For the text-containing cell, return its midpoint in [x, y] coordinate format. 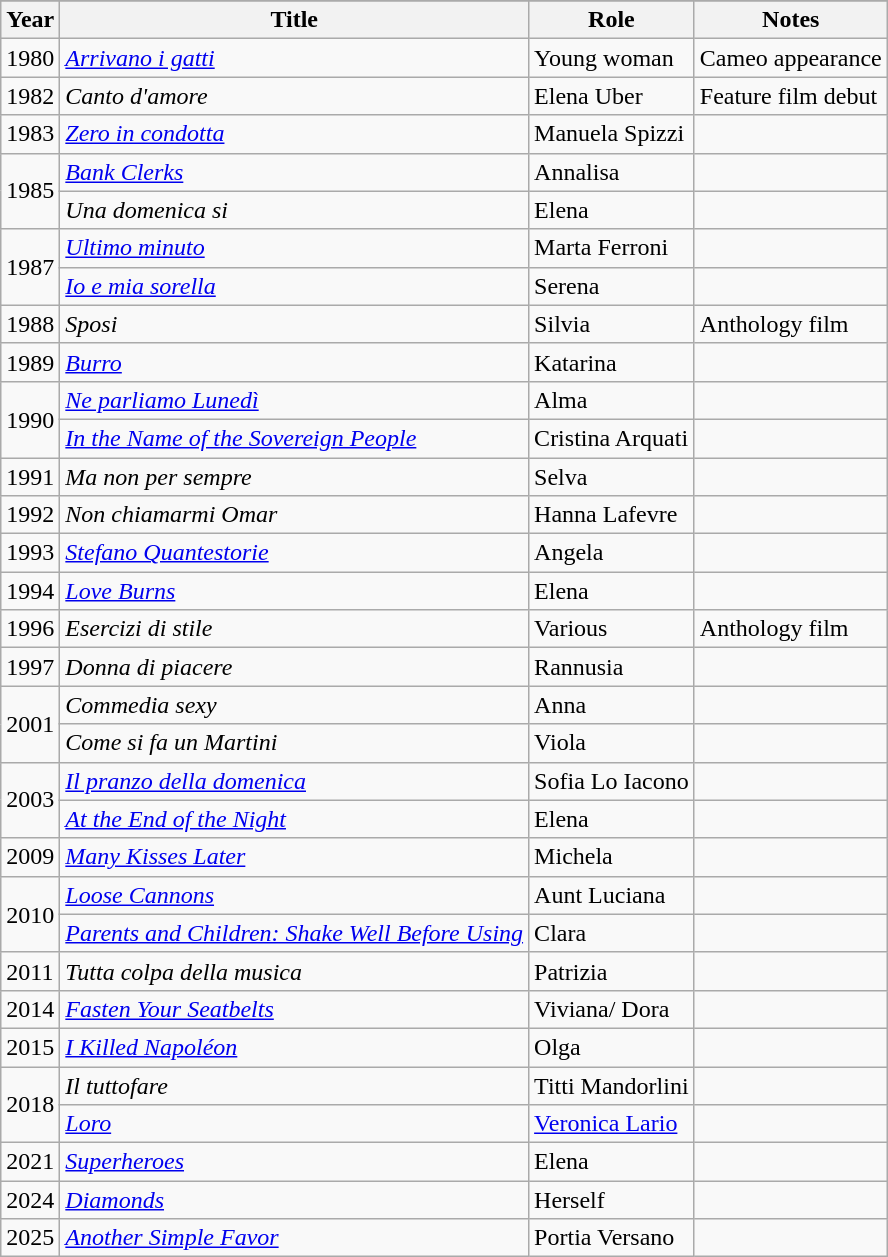
Serena [612, 286]
In the Name of the Sovereign People [294, 438]
1993 [30, 553]
2024 [30, 1200]
Herself [612, 1200]
Ma non per sempre [294, 477]
Aunt Luciana [612, 895]
Titti Mandorlini [612, 1085]
2001 [30, 724]
1982 [30, 96]
Olga [612, 1047]
Superheroes [294, 1162]
I Killed Napoléon [294, 1047]
Parents and Children: Shake Well Before Using [294, 933]
Cristina Arquati [612, 438]
Silvia [612, 324]
1983 [30, 134]
Sposi [294, 324]
Elena Uber [612, 96]
Arrivano i gatti [294, 58]
2011 [30, 971]
Sofia Lo Iacono [612, 781]
Tutta colpa della musica [294, 971]
Burro [294, 362]
1988 [30, 324]
Ultimo minuto [294, 248]
Title [294, 20]
2025 [30, 1238]
Another Simple Favor [294, 1238]
Many Kisses Later [294, 857]
Loose Cannons [294, 895]
2018 [30, 1104]
Patrizia [612, 971]
Role [612, 20]
Love Burns [294, 591]
Clara [612, 933]
Viviana/ Dora [612, 1009]
Hanna Lafevre [612, 515]
Rannusia [612, 667]
Il tuttofare [294, 1085]
Il pranzo della domenica [294, 781]
1991 [30, 477]
Alma [612, 400]
Diamonds [294, 1200]
2021 [30, 1162]
Io e mia sorella [294, 286]
2015 [30, 1047]
Portia Versano [612, 1238]
1987 [30, 267]
Cameo appearance [790, 58]
Manuela Spizzi [612, 134]
2009 [30, 857]
Stefano Quantestorie [294, 553]
Canto d'amore [294, 96]
2003 [30, 800]
1996 [30, 629]
Annalisa [612, 172]
Esercizi di stile [294, 629]
Feature film debut [790, 96]
Non chiamarmi Omar [294, 515]
1985 [30, 191]
Una domenica si [294, 210]
Young woman [612, 58]
1994 [30, 591]
Bank Clerks [294, 172]
Come si fa un Martini [294, 743]
2010 [30, 914]
Notes [790, 20]
Various [612, 629]
Viola [612, 743]
Selva [612, 477]
Fasten Your Seatbelts [294, 1009]
Ne parliamo Lunedì [294, 400]
Anna [612, 705]
Angela [612, 553]
Marta Ferroni [612, 248]
Year [30, 20]
2014 [30, 1009]
At the End of the Night [294, 819]
1980 [30, 58]
Loro [294, 1124]
1997 [30, 667]
1992 [30, 515]
Donna di piacere [294, 667]
Katarina [612, 362]
1990 [30, 419]
Michela [612, 857]
Zero in condotta [294, 134]
Commedia sexy [294, 705]
1989 [30, 362]
Veronica Lario [612, 1124]
